Search for the cell housing the specified text and yield its (X, Y) center coordinate. 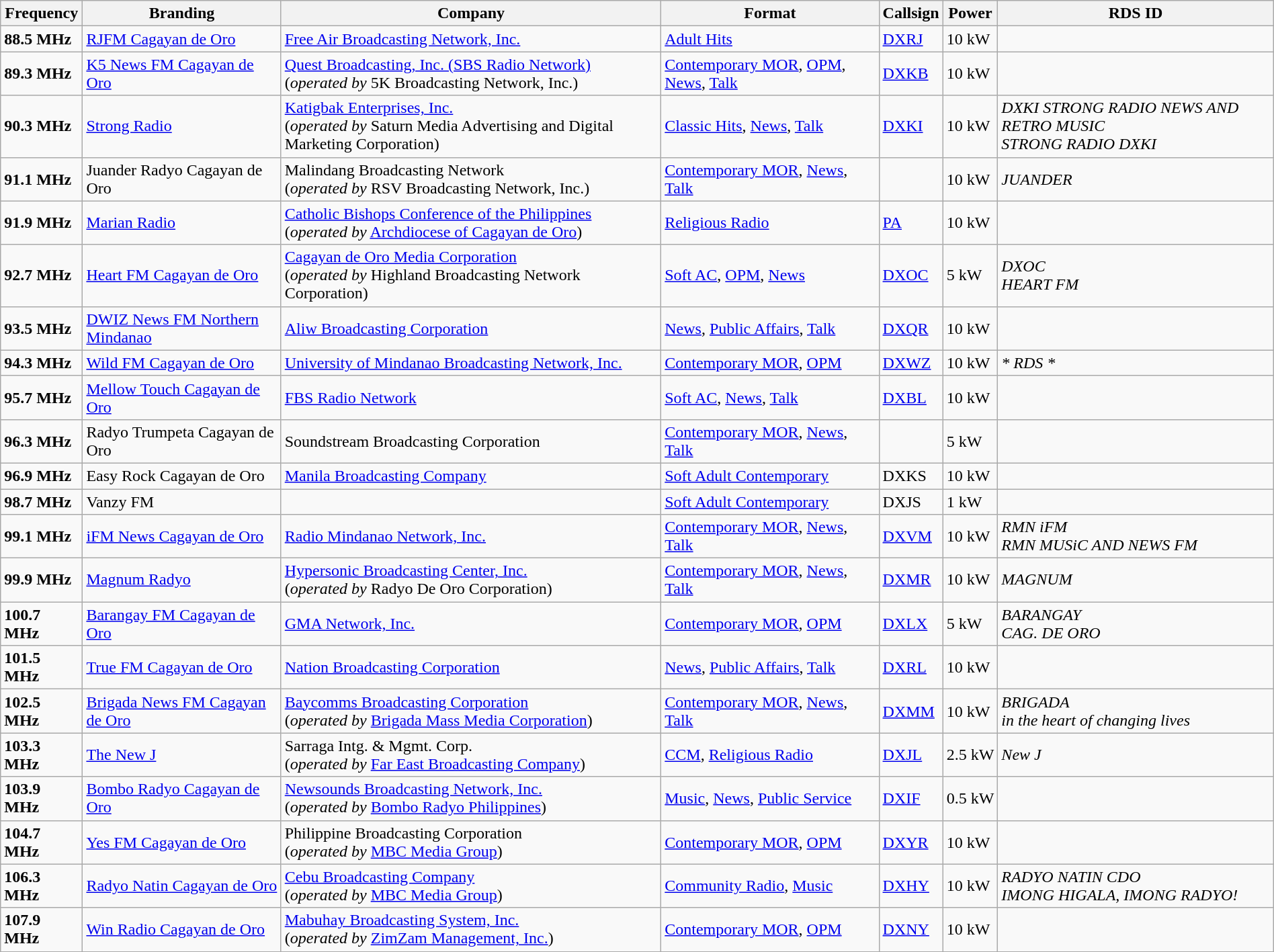
DXVM (911, 536)
Callsign (911, 13)
New J (1136, 755)
DXYR (911, 842)
Mellow Touch Cagayan de Oro (181, 398)
K5 News FM Cagayan de Oro (181, 74)
Radio Mindanao Network, Inc. (471, 536)
DXRJ (911, 39)
Wild FM Cagayan de Oro (181, 363)
Yes FM Cagayan de Oro (181, 842)
Aliw Broadcasting Corporation (471, 328)
DXOC (911, 275)
88.5 MHz (42, 39)
Religious Radio (770, 223)
Music, News, Public Service (770, 798)
Format (770, 13)
Newsounds Broadcasting Network, Inc.(operated by Bombo Radyo Philippines) (471, 798)
Contemporary MOR, OPM, News, Talk (770, 74)
DXQR (911, 328)
102.5 MHz (42, 711)
0.5 kW (970, 798)
Brigada News FM Cagayan de Oro (181, 711)
Mabuhay Broadcasting System, Inc.(operated by ZimZam Management, Inc.) (471, 930)
107.9 MHz (42, 930)
Baycomms Broadcasting Corporation(operated by Brigada Mass Media Corporation) (471, 711)
PA (911, 223)
RMN iFMRMN MUSiC AND NEWS FM (1136, 536)
Magnum Radyo (181, 580)
DXJL (911, 755)
103.3 MHz (42, 755)
Community Radio, Music (770, 885)
University of Mindanao Broadcasting Network, Inc. (471, 363)
Sarraga Intg. & Mgmt. Corp.(operated by Far East Broadcasting Company) (471, 755)
True FM Cagayan de Oro (181, 668)
Free Air Broadcasting Network, Inc. (471, 39)
DXOCHEART FM (1136, 275)
Cagayan de Oro Media Corporation(operated by Highland Broadcasting Network Corporation) (471, 275)
95.7 MHz (42, 398)
Branding (181, 13)
103.9 MHz (42, 798)
DXKS (911, 476)
Company (471, 13)
99.9 MHz (42, 580)
DXWZ (911, 363)
92.7 MHz (42, 275)
Win Radio Cagayan de Oro (181, 930)
Philippine Broadcasting Corporation(operated by MBC Media Group) (471, 842)
BRIGADAin the heart of changing lives (1136, 711)
89.3 MHz (42, 74)
100.7 MHz (42, 623)
DXJS (911, 502)
DXMR (911, 580)
DXKI STRONG RADIO NEWS AND RETRO MUSICSTRONG RADIO DXKI (1136, 126)
98.7 MHz (42, 502)
DXIF (911, 798)
96.3 MHz (42, 441)
DXBL (911, 398)
90.3 MHz (42, 126)
JUANDER (1136, 179)
96.9 MHz (42, 476)
DXRL (911, 668)
CCM, Religious Radio (770, 755)
Classic Hits, News, Talk (770, 126)
Catholic Bishops Conference of the Philippines(operated by Archdiocese of Cagayan de Oro) (471, 223)
iFM News Cagayan de Oro (181, 536)
Malindang Broadcasting Network(operated by RSV Broadcasting Network, Inc.) (471, 179)
Soundstream Broadcasting Corporation (471, 441)
DXKI (911, 126)
MAGNUM (1136, 580)
99.1 MHz (42, 536)
Nation Broadcasting Corporation (471, 668)
Soft AC, OPM, News (770, 275)
93.5 MHz (42, 328)
Bombo Radyo Cagayan de Oro (181, 798)
Radyo Natin Cagayan de Oro (181, 885)
Juander Radyo Cagayan de Oro (181, 179)
1 kW (970, 502)
Easy Rock Cagayan de Oro (181, 476)
Vanzy FM (181, 502)
91.1 MHz (42, 179)
Soft AC, News, Talk (770, 398)
Frequency (42, 13)
The New J (181, 755)
DXLX (911, 623)
94.3 MHz (42, 363)
Marian Radio (181, 223)
* RDS * (1136, 363)
Radyo Trumpeta Cagayan de Oro (181, 441)
RDS ID (1136, 13)
Barangay FM Cagayan de Oro (181, 623)
Hypersonic Broadcasting Center, Inc.(operated by Radyo De Oro Corporation) (471, 580)
91.9 MHz (42, 223)
Power (970, 13)
GMA Network, Inc. (471, 623)
DWIZ News FM Northern Mindanao (181, 328)
Strong Radio (181, 126)
2.5 kW (970, 755)
106.3 MHz (42, 885)
BARANGAYCAG. DE ORO (1136, 623)
104.7 MHz (42, 842)
DXMM (911, 711)
RJFM Cagayan de Oro (181, 39)
Adult Hits (770, 39)
Manila Broadcasting Company (471, 476)
FBS Radio Network (471, 398)
Cebu Broadcasting Company(operated by MBC Media Group) (471, 885)
DXNY (911, 930)
101.5 MHz (42, 668)
Quest Broadcasting, Inc. (SBS Radio Network)(operated by 5K Broadcasting Network, Inc.) (471, 74)
DXHY (911, 885)
DXKB (911, 74)
Heart FM Cagayan de Oro (181, 275)
RADYO NATIN CDOIMONG HIGALA, IMONG RADYO! (1136, 885)
Katigbak Enterprises, Inc.(operated by Saturn Media Advertising and Digital Marketing Corporation) (471, 126)
